Capture the cell that displays the provided text and extract its (X, Y) central coordinate. 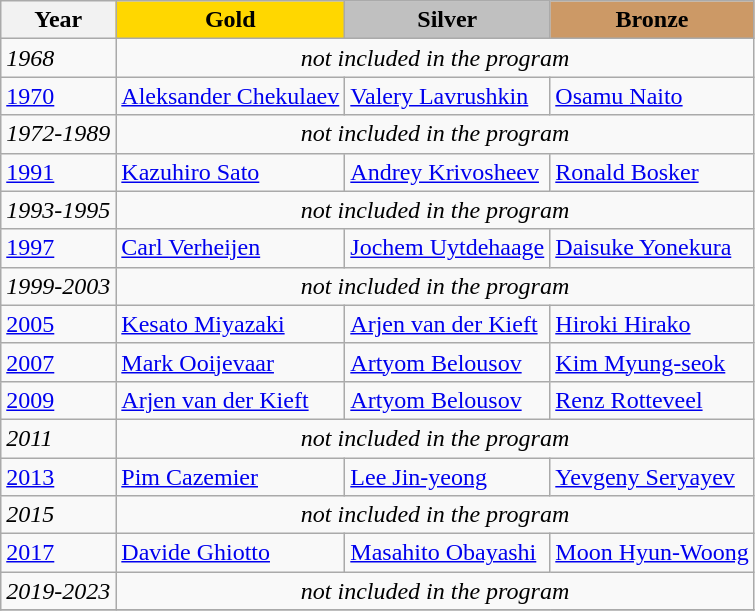
2005 (58, 324)
Ronald Bosker (652, 172)
2011 (58, 438)
2009 (58, 400)
Jochem Uytdehaage (448, 248)
1999-2003 (58, 286)
1970 (58, 96)
2017 (58, 553)
Renz Rotteveel (652, 400)
Gold (230, 20)
Aleksander Chekulaev (230, 96)
2015 (58, 515)
Valery Lavrushkin (448, 96)
Davide Ghiotto (230, 553)
1968 (58, 58)
Carl Verheijen (230, 248)
Moon Hyun-Woong (652, 553)
Daisuke Yonekura (652, 248)
Year (58, 20)
2007 (58, 362)
Masahito Obayashi (448, 553)
Andrey Krivosheev (448, 172)
Silver (448, 20)
1991 (58, 172)
2013 (58, 477)
1972-1989 (58, 134)
Mark Ooijevaar (230, 362)
Kesato Miyazaki (230, 324)
Kim Myung-seok (652, 362)
1997 (58, 248)
Kazuhiro Sato (230, 172)
Bronze (652, 20)
1993-1995 (58, 210)
Osamu Naito (652, 96)
Pim Cazemier (230, 477)
Hiroki Hirako (652, 324)
Yevgeny Seryayev (652, 477)
Lee Jin-yeong (448, 477)
2019-2023 (58, 591)
